Pinpoint the cell where the given text exists, returning its (X, Y) midpoint coordinate. 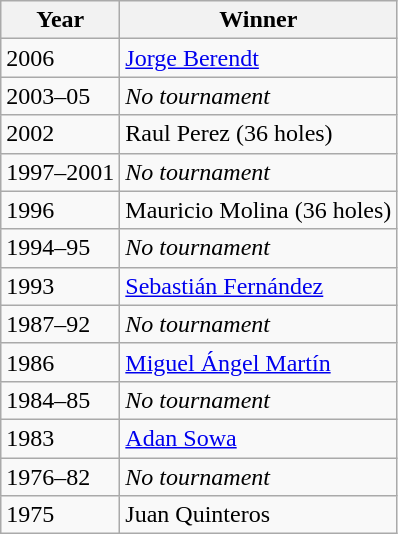
2002 (60, 134)
Jorge Berendt (258, 58)
1987–92 (60, 324)
1975 (60, 515)
Raul Perez (36 holes) (258, 134)
Winner (258, 20)
2006 (60, 58)
Miguel Ángel Martín (258, 362)
Year (60, 20)
Juan Quinteros (258, 515)
1986 (60, 362)
Adan Sowa (258, 438)
1993 (60, 286)
1996 (60, 210)
Sebastián Fernández (258, 286)
Mauricio Molina (36 holes) (258, 210)
1983 (60, 438)
1984–85 (60, 400)
1997–2001 (60, 172)
1976–82 (60, 477)
2003–05 (60, 96)
1994–95 (60, 248)
